Scan for the cell matching the given text and deliver its [x, y] coordinate at center. 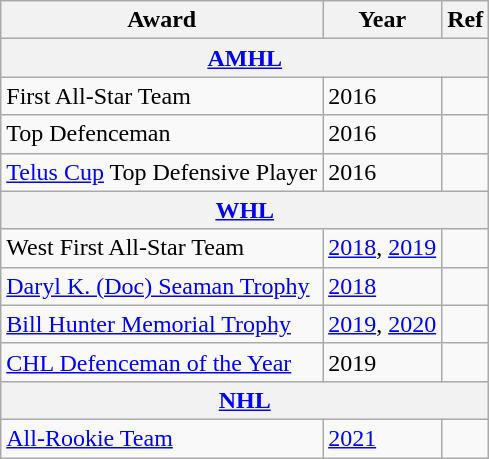
Telus Cup Top Defensive Player [162, 172]
Daryl K. (Doc) Seaman Trophy [162, 286]
2019, 2020 [382, 324]
Award [162, 20]
Bill Hunter Memorial Trophy [162, 324]
Year [382, 20]
2019 [382, 362]
2018 [382, 286]
2018, 2019 [382, 248]
AMHL [245, 58]
NHL [245, 400]
West First All-Star Team [162, 248]
2021 [382, 438]
WHL [245, 210]
All-Rookie Team [162, 438]
First All-Star Team [162, 96]
Top Defenceman [162, 134]
Ref [466, 20]
CHL Defenceman of the Year [162, 362]
